Detect which cell encompasses the target text, then output its (X, Y) center coordinate. 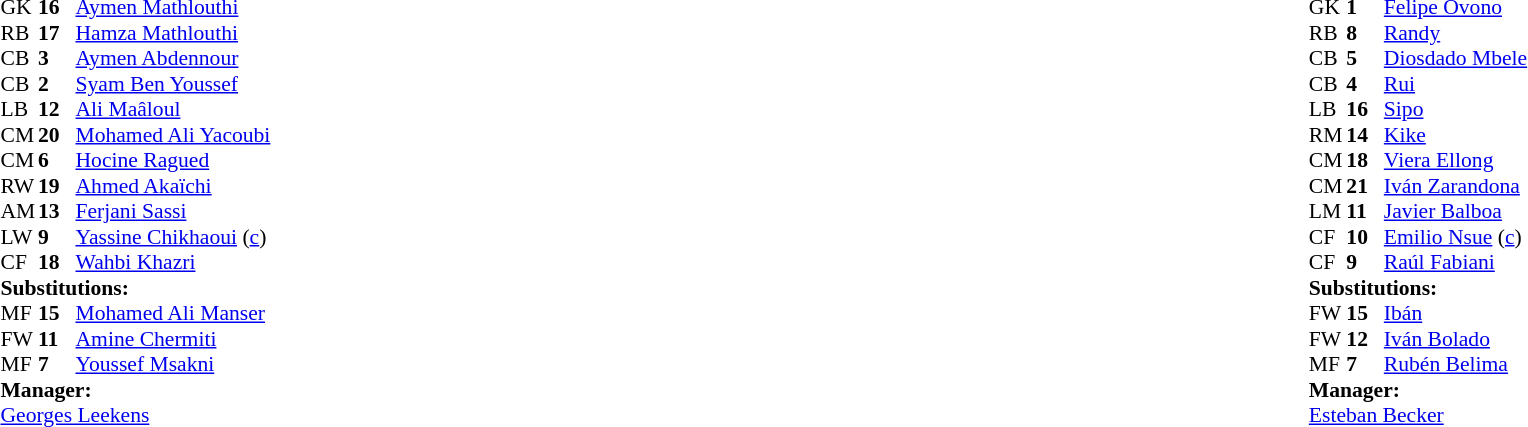
Ali Maâloul (174, 109)
RW (19, 186)
Mohamed Ali Yacoubi (174, 135)
LM (1328, 211)
Raúl Fabiani (1456, 263)
20 (57, 135)
Iván Zarandona (1456, 186)
Amine Chermiti (174, 339)
19 (57, 186)
3 (57, 59)
Youssef Msakni (174, 365)
6 (57, 161)
Rubén Belima (1456, 365)
5 (1365, 59)
Hocine Ragued (174, 161)
Kike (1456, 135)
RM (1328, 135)
Ibán (1456, 313)
10 (1365, 237)
Yassine Chikhaoui (c) (174, 237)
13 (57, 211)
LW (19, 237)
AM (19, 211)
Randy (1456, 33)
Hamza Mathlouthi (174, 33)
Ahmed Akaïchi (174, 186)
Syam Ben Youssef (174, 84)
Mohamed Ali Manser (174, 313)
Aymen Abdennour (174, 59)
Wahbi Khazri (174, 263)
Emilio Nsue (c) (1456, 237)
Rui (1456, 84)
Ferjani Sassi (174, 211)
17 (57, 33)
Viera Ellong (1456, 161)
Javier Balboa (1456, 211)
Diosdado Mbele (1456, 59)
Iván Bolado (1456, 339)
8 (1365, 33)
14 (1365, 135)
21 (1365, 186)
2 (57, 84)
4 (1365, 84)
Sipo (1456, 109)
16 (1365, 109)
